Pinpoint the cell where the given text exists, returning its [x, y] midpoint coordinate. 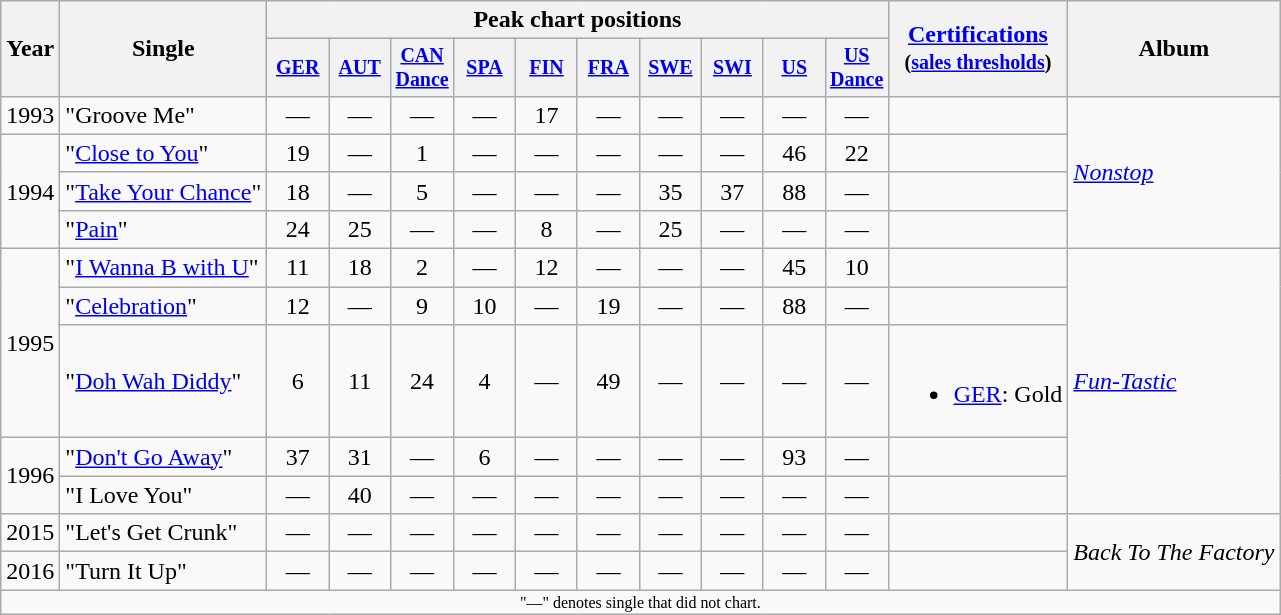
9 [422, 306]
31 [360, 457]
"Doh Wah Diddy" [164, 382]
4 [484, 382]
AUT [360, 68]
SPA [484, 68]
Certifications(sales thresholds) [978, 49]
"Turn It Up" [164, 571]
45 [794, 268]
"I Wanna B with U" [164, 268]
"Don't Go Away" [164, 457]
"—" denotes single that did not chart. [640, 602]
1 [422, 153]
Year [30, 49]
1995 [30, 344]
1996 [30, 476]
46 [794, 153]
"Celebration" [164, 306]
17 [546, 115]
40 [360, 495]
49 [608, 382]
1994 [30, 191]
"I Love You" [164, 495]
GER [298, 68]
"Groove Me" [164, 115]
Back To The Factory [1174, 552]
8 [546, 229]
Album [1174, 49]
SWE [670, 68]
"Take Your Chance" [164, 191]
93 [794, 457]
Peak chart positions [578, 20]
SWI [732, 68]
US [794, 68]
FRA [608, 68]
35 [670, 191]
1993 [30, 115]
"Let's Get Crunk" [164, 533]
USDance [856, 68]
Fun-Tastic [1174, 382]
Single [164, 49]
Nonstop [1174, 172]
CANDance [422, 68]
22 [856, 153]
FIN [546, 68]
"Pain" [164, 229]
2 [422, 268]
2016 [30, 571]
2015 [30, 533]
5 [422, 191]
"Close to You" [164, 153]
GER: Gold [978, 382]
